Return the [X, Y] coordinate for the center point of the cell that contains the specified text.  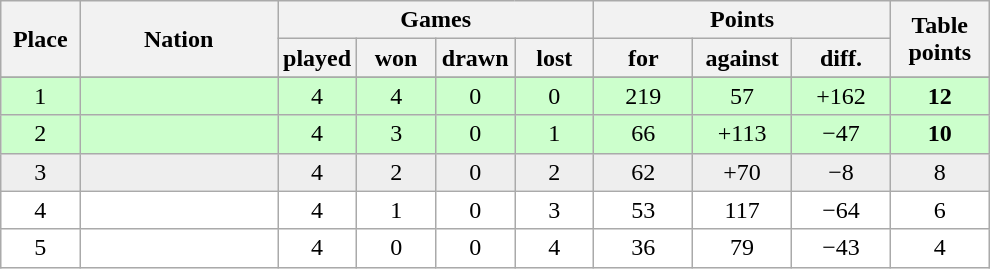
−47 [842, 134]
219 [644, 96]
diff. [842, 58]
played [318, 58]
lost [554, 58]
79 [742, 248]
Tablepoints [940, 39]
12 [940, 96]
−64 [842, 210]
won [396, 58]
5 [40, 248]
+70 [742, 172]
6 [940, 210]
57 [742, 96]
62 [644, 172]
−43 [842, 248]
8 [940, 172]
+113 [742, 134]
Games [436, 20]
+162 [842, 96]
Nation [179, 39]
10 [940, 134]
drawn [476, 58]
−8 [842, 172]
Points [742, 20]
against [742, 58]
117 [742, 210]
53 [644, 210]
66 [644, 134]
for [644, 58]
Place [40, 39]
36 [644, 248]
